Determine the [x, y] coordinate at the center of the cell enclosing the given text.  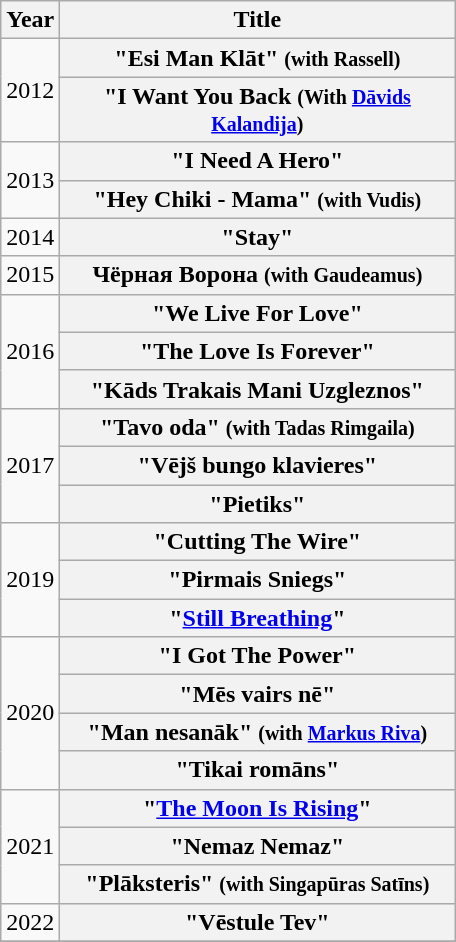
"Still Breathing" [258, 618]
"The Love Is Forever" [258, 351]
2015 [30, 275]
"Vējš bungo klavieres" [258, 465]
2019 [30, 580]
2016 [30, 351]
2022 [30, 922]
2012 [30, 90]
"Mēs vairs nē" [258, 694]
"Nemaz Nemaz" [258, 846]
"Hey Chiki - Mama" (with Vudis) [258, 199]
2014 [30, 237]
"Man nesanāk" (with Markus Riva) [258, 732]
2017 [30, 465]
"We Live For Love" [258, 313]
2021 [30, 846]
"Tikai romāns" [258, 770]
"Kāds Trakais Mani Uzgleznos" [258, 389]
2013 [30, 180]
"I Got The Power" [258, 656]
Year [30, 20]
Title [258, 20]
"Esi Man Klāt" (with Rassell) [258, 58]
2020 [30, 713]
"Pirmais Sniegs" [258, 580]
"Plāksteris" (with Singapūras Satīns) [258, 884]
"Cutting The Wire" [258, 542]
"I Want You Back (With Dāvids Kalandija) [258, 110]
"I Need A Hero" [258, 161]
"Stay" [258, 237]
"The Moon Is Rising" [258, 808]
"Tavo oda" (with Tadas Rimgaila) [258, 427]
Чёрная Bорона (with Gaudeamus) [258, 275]
"Vēstule Tev" [258, 922]
"Pietiks" [258, 503]
